Detect which cell encompasses the target text, then output its (x, y) center coordinate. 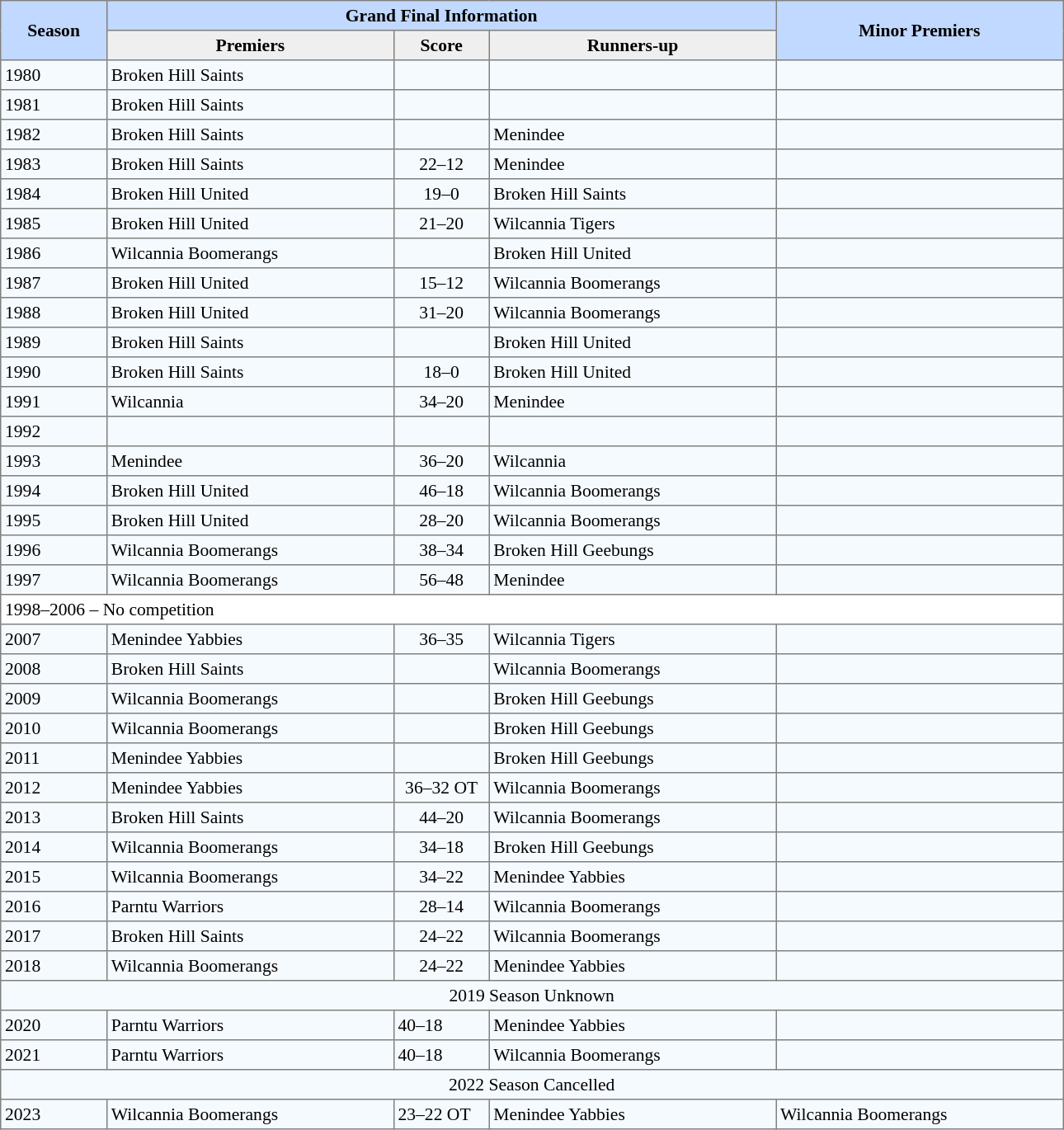
34–22 (441, 877)
1988 (54, 313)
44–20 (441, 817)
2019 Season Unknown (532, 996)
1992 (54, 431)
36–20 (441, 461)
56–48 (441, 580)
1994 (54, 491)
Score (441, 45)
2021 (54, 1055)
1989 (54, 342)
Runners-up (633, 45)
1984 (54, 194)
1998–2006 – No competition (532, 610)
2018 (54, 966)
34–18 (441, 847)
28–20 (441, 520)
1991 (54, 402)
19–0 (441, 194)
15–12 (441, 283)
34–20 (441, 402)
46–18 (441, 491)
2020 (54, 1025)
2015 (54, 877)
38–34 (441, 550)
2017 (54, 936)
2009 (54, 699)
Season (54, 31)
2010 (54, 728)
36–32 OT (441, 788)
28–14 (441, 906)
2008 (54, 669)
36–35 (441, 639)
Grand Final Information (442, 16)
2007 (54, 639)
2022 Season Cancelled (532, 1085)
18–0 (441, 372)
1987 (54, 283)
1993 (54, 461)
1985 (54, 224)
Premiers (251, 45)
1995 (54, 520)
1990 (54, 372)
2014 (54, 847)
Minor Premiers (920, 31)
1986 (54, 253)
1981 (54, 105)
22–12 (441, 164)
2012 (54, 788)
1997 (54, 580)
1983 (54, 164)
2013 (54, 817)
2016 (54, 906)
31–20 (441, 313)
2023 (54, 1114)
1996 (54, 550)
2011 (54, 758)
1980 (54, 75)
23–22 OT (441, 1114)
1982 (54, 134)
21–20 (441, 224)
